Identify which cell holds the provided text, then report its [X, Y] central coordinate. 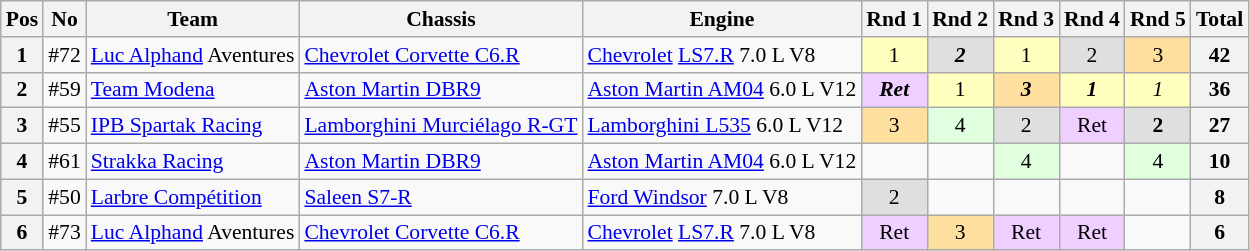
Rnd 5 [1158, 19]
10 [1220, 162]
42 [1220, 55]
Ford Windsor 7.0 L V8 [722, 197]
No [64, 19]
Lamborghini Murciélago R-GT [440, 126]
5 [22, 197]
Lamborghini L535 6.0 L V12 [722, 126]
8 [1220, 197]
36 [1220, 90]
#55 [64, 126]
#72 [64, 55]
Chassis [440, 19]
Saleen S7-R [440, 197]
Larbre Compétition [193, 197]
Pos [22, 19]
#59 [64, 90]
#73 [64, 233]
Rnd 1 [894, 19]
Team Modena [193, 90]
Team [193, 19]
Engine [722, 19]
Rnd 2 [960, 19]
Rnd 3 [1026, 19]
Rnd 4 [1092, 19]
IPB Spartak Racing [193, 126]
Strakka Racing [193, 162]
27 [1220, 126]
Total [1220, 19]
#50 [64, 197]
#61 [64, 162]
